Determine the [x, y] coordinate at the center of the cell enclosing the given text.  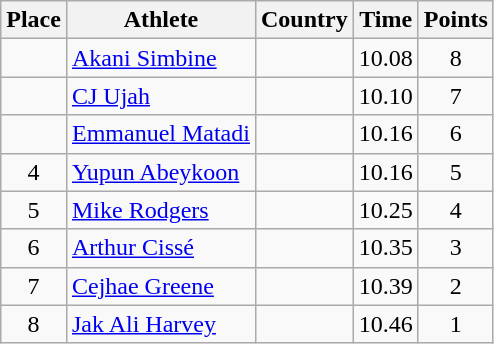
1 [456, 324]
10.35 [386, 248]
Time [386, 20]
10.25 [386, 210]
10.10 [386, 96]
10.39 [386, 286]
Athlete [160, 20]
10.08 [386, 58]
2 [456, 286]
Akani Simbine [160, 58]
CJ Ujah [160, 96]
Yupun Abeykoon [160, 172]
Emmanuel Matadi [160, 134]
10.46 [386, 324]
Country [304, 20]
Mike Rodgers [160, 210]
Cejhae Greene [160, 286]
Jak Ali Harvey [160, 324]
Arthur Cissé [160, 248]
Place [34, 20]
Points [456, 20]
3 [456, 248]
